Determine the (X, Y) coordinate at the center of the cell enclosing the given text.  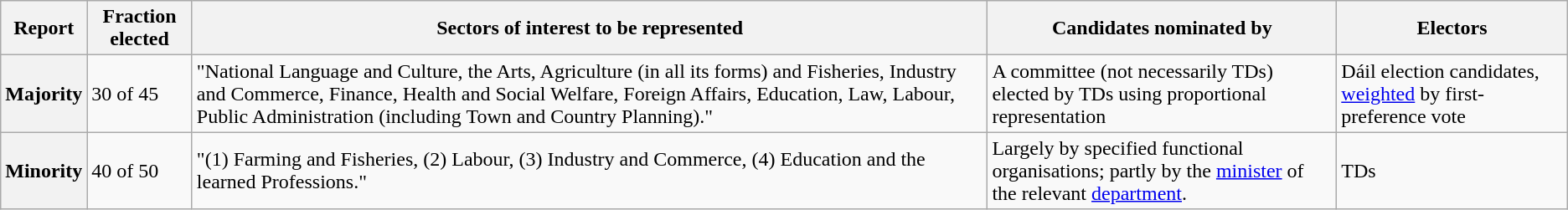
Dáil election candidates, weighted by first-preference vote (1452, 94)
Candidates nominated by (1163, 28)
A committee (not necessarily TDs) elected by TDs using proportional representation (1163, 94)
30 of 45 (140, 94)
Sectors of interest to be represented (590, 28)
40 of 50 (140, 171)
Majority (44, 94)
Electors (1452, 28)
Report (44, 28)
Largely by specified functional organisations; partly by the minister of the relevant department. (1163, 171)
Fraction elected (140, 28)
"(1) Farming and Fisheries, (2) Labour, (3) Industry and Commerce, (4) Education and the learned Professions." (590, 171)
TDs (1452, 171)
Minority (44, 171)
